From the cell containing the given text, extract its center point as [x, y] coordinate. 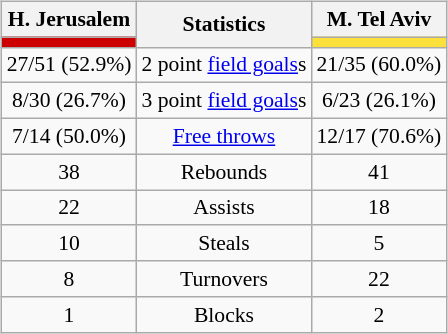
6/23 (26.1%) [378, 101]
H. Jerusalem [70, 19]
2 [378, 314]
Blocks [224, 314]
41 [378, 172]
2 point field goalss [224, 65]
Statistics [224, 24]
Free throws [224, 136]
8 [70, 279]
10 [70, 243]
7/14 (50.0%) [70, 136]
27/51 (52.9%) [70, 65]
M. Tel Aviv [378, 19]
1 [70, 314]
Steals [224, 243]
5 [378, 243]
3 point field goalss [224, 101]
21/35 (60.0%) [378, 65]
Turnovers [224, 279]
18 [378, 208]
12/17 (70.6%) [378, 136]
Assists [224, 208]
Rebounds [224, 172]
8/30 (26.7%) [70, 101]
38 [70, 172]
